Pinpoint the cell where the given text exists, returning its (x, y) midpoint coordinate. 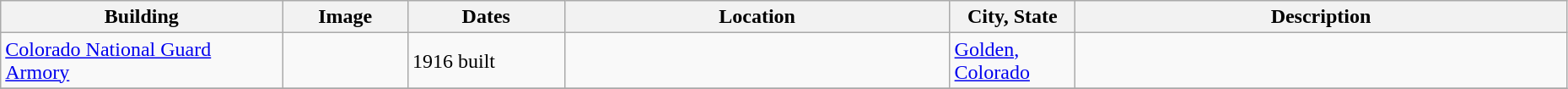
Colorado National Guard Armory (142, 61)
Dates (486, 17)
Description (1321, 17)
Image (346, 17)
1916 built (486, 61)
Building (142, 17)
Golden, Colorado (1012, 61)
City, State (1012, 17)
Location (757, 17)
